Search for the cell housing the specified text and yield its [X, Y] center coordinate. 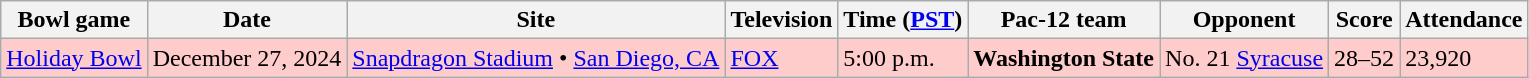
No. 21 Syracuse [1244, 58]
Attendance [1464, 20]
Holiday Bowl [74, 58]
Site [536, 20]
Date [247, 20]
Pac-12 team [1064, 20]
5:00 p.m. [903, 58]
Opponent [1244, 20]
23,920 [1464, 58]
28–52 [1364, 58]
Time (PST) [903, 20]
Washington State [1064, 58]
Snapdragon Stadium • San Diego, CA [536, 58]
FOX [782, 58]
December 27, 2024 [247, 58]
Score [1364, 20]
Bowl game [74, 20]
Television [782, 20]
